Return [X, Y] of the center of cell containing provided text 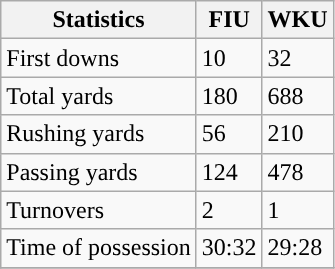
Time of possession [99, 248]
Passing yards [99, 172]
30:32 [229, 248]
478 [298, 172]
10 [229, 58]
56 [229, 134]
Total yards [99, 96]
Rushing yards [99, 134]
688 [298, 96]
124 [229, 172]
2 [229, 210]
Statistics [99, 20]
Turnovers [99, 210]
FIU [229, 20]
WKU [298, 20]
1 [298, 210]
32 [298, 58]
180 [229, 96]
210 [298, 134]
29:28 [298, 248]
First downs [99, 58]
